Pinpoint the cell where the given text exists, returning its [X, Y] midpoint coordinate. 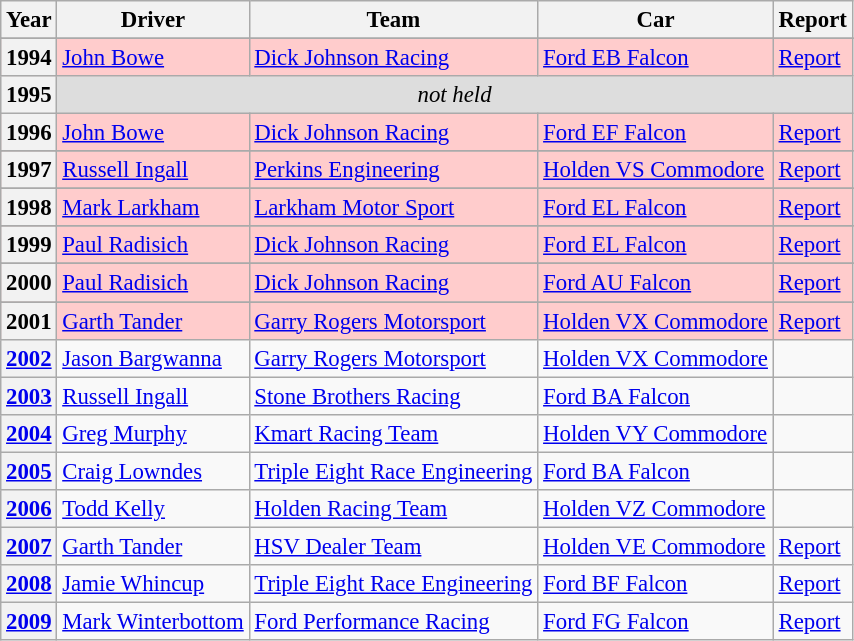
HSV Dealer Team [394, 546]
Perkins Engineering [394, 170]
not held [454, 95]
1998 [29, 208]
1994 [29, 58]
Jason Bargwanna [153, 358]
2009 [29, 621]
2006 [29, 509]
Greg Murphy [153, 433]
Year [29, 20]
Holden VE Commodore [656, 546]
Holden VZ Commodore [656, 509]
2008 [29, 584]
Jamie Whincup [153, 584]
2000 [29, 283]
Mark Winterbottom [153, 621]
Ford BF Falcon [656, 584]
Holden VS Commodore [656, 170]
Car [656, 20]
2002 [29, 358]
1999 [29, 245]
Ford AU Falcon [656, 283]
Kmart Racing Team [394, 433]
1997 [29, 170]
2003 [29, 396]
Driver [153, 20]
1996 [29, 133]
Ford EB Falcon [656, 58]
Ford FG Falcon [656, 621]
Holden VY Commodore [656, 433]
Todd Kelly [153, 509]
Holden Racing Team [394, 509]
Team [394, 20]
Larkham Motor Sport [394, 208]
2007 [29, 546]
2005 [29, 471]
Craig Lowndes [153, 471]
Mark Larkham [153, 208]
1995 [29, 95]
2001 [29, 321]
Ford Performance Racing [394, 621]
Stone Brothers Racing [394, 396]
Ford EF Falcon [656, 133]
2004 [29, 433]
